Capture the cell that displays the provided text and extract its [x, y] central coordinate. 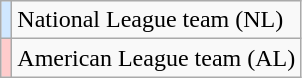
American League team (AL) [156, 58]
National League team (NL) [156, 20]
